From the cell containing the given text, extract its center point as [x, y] coordinate. 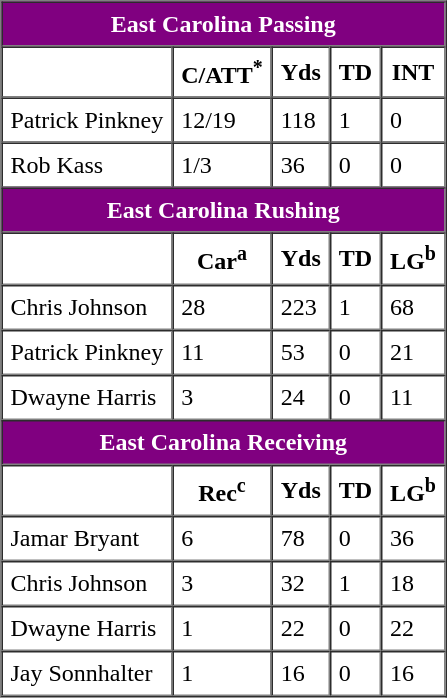
28 [222, 306]
Recc [222, 490]
East Carolina Rushing [224, 210]
118 [301, 120]
Jamar Bryant [88, 538]
32 [301, 584]
53 [301, 352]
12/19 [222, 120]
18 [413, 584]
INT [413, 72]
Jay Sonnhalter [88, 674]
Rob Kass [88, 166]
East Carolina Passing [224, 24]
24 [301, 396]
21 [413, 352]
68 [413, 306]
6 [222, 538]
1/3 [222, 166]
Cara [222, 258]
223 [301, 306]
78 [301, 538]
C/ATT* [222, 72]
East Carolina Receiving [224, 442]
